Pinpoint the cell where the given text exists, returning its [x, y] midpoint coordinate. 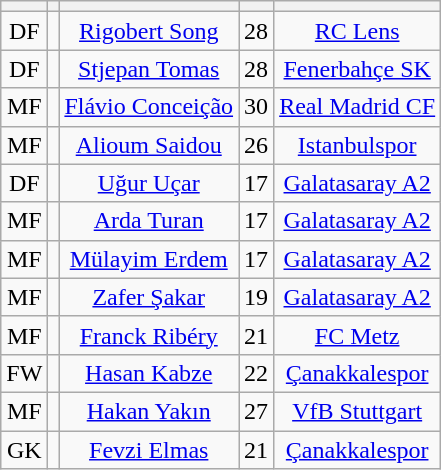
FW [24, 373]
VfB Stuttgart [358, 411]
Mülayim Erdem [149, 259]
27 [256, 411]
Franck Ribéry [149, 335]
Alioum Saidou [149, 145]
Zafer Şakar [149, 297]
Hakan Yakın [149, 411]
Fenerbahçe SK [358, 69]
Hasan Kabze [149, 373]
FC Metz [358, 335]
22 [256, 373]
Real Madrid CF [358, 107]
Istanbulspor [358, 145]
Fevzi Elmas [149, 449]
Stjepan Tomas [149, 69]
19 [256, 297]
Arda Turan [149, 221]
Flávio Conceição [149, 107]
26 [256, 145]
RC Lens [358, 31]
Uğur Uçar [149, 183]
30 [256, 107]
GK [24, 449]
Rigobert Song [149, 31]
